Extract the (x, y) coordinate from the center of the cell holding the provided text.  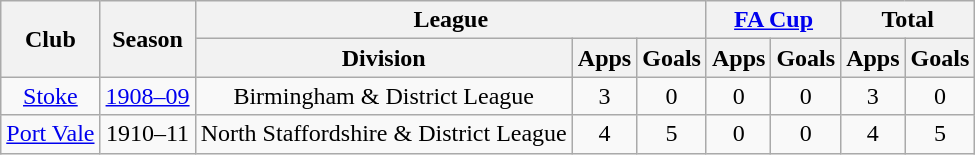
Port Vale (50, 134)
Stoke (50, 96)
Total (908, 20)
1910–11 (148, 134)
Division (384, 58)
1908–09 (148, 96)
FA Cup (773, 20)
Club (50, 39)
North Staffordshire & District League (384, 134)
Season (148, 39)
League (450, 20)
Birmingham & District League (384, 96)
